Output the [X, Y] coordinate of the center of the cell containing the given text.  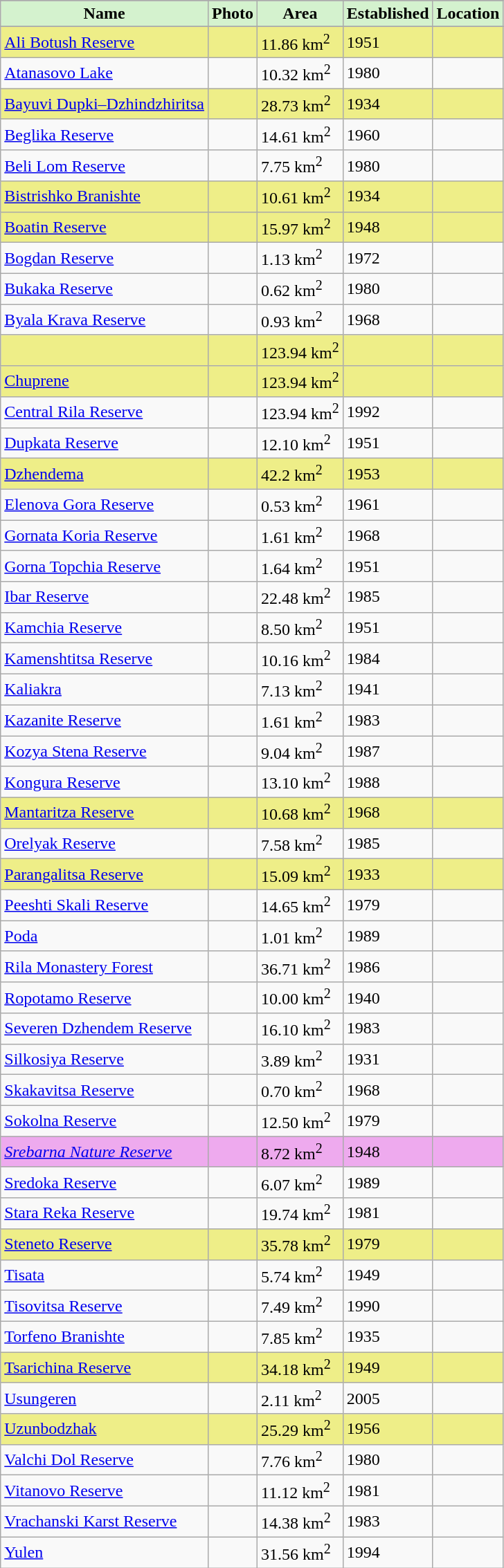
Vitanovo Reserve [105, 1491]
Steneto Reserve [105, 1244]
42.2 km2 [300, 474]
8.72 km2 [300, 1152]
Established [388, 14]
Bayuvi Dupki–Dzhindzhiritsa [105, 104]
Beglika Reserve [105, 134]
7.49 km2 [300, 1306]
36.71 km2 [300, 967]
11.12 km2 [300, 1491]
1941 [388, 689]
Bukaka Reserve [105, 289]
1935 [388, 1336]
1988 [388, 782]
1960 [388, 134]
Usungeren [105, 1399]
Uzunbodzhak [105, 1429]
Kongura Reserve [105, 782]
1992 [388, 412]
10.16 km2 [300, 658]
12.10 km2 [300, 443]
7.76 km2 [300, 1459]
Kazanite Reserve [105, 721]
31.56 km2 [300, 1552]
Sredoka Reserve [105, 1183]
Parangalitsa Reserve [105, 874]
1940 [388, 997]
1.01 km2 [300, 937]
Kaliakra [105, 689]
15.97 km2 [300, 227]
7.85 km2 [300, 1336]
10.68 km2 [300, 813]
10.32 km2 [300, 73]
Dzhendema [105, 474]
Tsarichina Reserve [105, 1368]
Vrachanski Karst Reserve [105, 1522]
Ropotamo Reserve [105, 997]
Name [105, 14]
14.38 km2 [300, 1522]
Kamchia Reserve [105, 628]
Bogdan Reserve [105, 259]
Tisovitsa Reserve [105, 1306]
Rila Monastery Forest [105, 967]
Kamenshtitsa Reserve [105, 658]
Poda [105, 937]
Photo [233, 14]
15.09 km2 [300, 874]
1987 [388, 751]
Gornata Koria Reserve [105, 535]
Beli Lom Reserve [105, 166]
Stara Reka Reserve [105, 1213]
19.74 km2 [300, 1213]
1953 [388, 474]
Ali Botush Reserve [105, 43]
35.78 km2 [300, 1244]
1956 [388, 1429]
Yulen [105, 1552]
Bistrishko Branishte [105, 196]
28.73 km2 [300, 104]
0.62 km2 [300, 289]
Area [300, 14]
Valchi Dol Reserve [105, 1459]
11.86 km2 [300, 43]
6.07 km2 [300, 1183]
Silkosiya Reserve [105, 1060]
1990 [388, 1306]
Mantaritza Reserve [105, 813]
1933 [388, 874]
Dupkata Reserve [105, 443]
1931 [388, 1060]
Severen Dzhendem Reserve [105, 1029]
1994 [388, 1552]
12.50 km2 [300, 1120]
Ibar Reserve [105, 598]
Central Rila Reserve [105, 412]
Atanasovo Lake [105, 73]
7.13 km2 [300, 689]
1961 [388, 505]
Tisata [105, 1275]
Gorna Topchia Reserve [105, 566]
1986 [388, 967]
0.70 km2 [300, 1090]
Peeshti Skali Reserve [105, 905]
1972 [388, 259]
22.48 km2 [300, 598]
25.29 km2 [300, 1429]
10.61 km2 [300, 196]
7.75 km2 [300, 166]
14.61 km2 [300, 134]
Boatin Reserve [105, 227]
13.10 km2 [300, 782]
2005 [388, 1399]
Orelyak Reserve [105, 844]
0.93 km2 [300, 320]
14.65 km2 [300, 905]
Sokolna Reserve [105, 1120]
Skakavitsa Reserve [105, 1090]
Location [468, 14]
Chuprene [105, 382]
Torfeno Branishte [105, 1336]
Byala Krava Reserve [105, 320]
9.04 km2 [300, 751]
Srebarna Nature Reserve [105, 1152]
3.89 km2 [300, 1060]
2.11 km2 [300, 1399]
8.50 km2 [300, 628]
Elenova Gora Reserve [105, 505]
Kozya Stena Reserve [105, 751]
10.00 km2 [300, 997]
1.13 km2 [300, 259]
34.18 km2 [300, 1368]
5.74 km2 [300, 1275]
16.10 km2 [300, 1029]
0.53 km2 [300, 505]
7.58 km2 [300, 844]
1984 [388, 658]
1.64 km2 [300, 566]
